Determine the [x, y] coordinate at the center of the cell enclosing the given text.  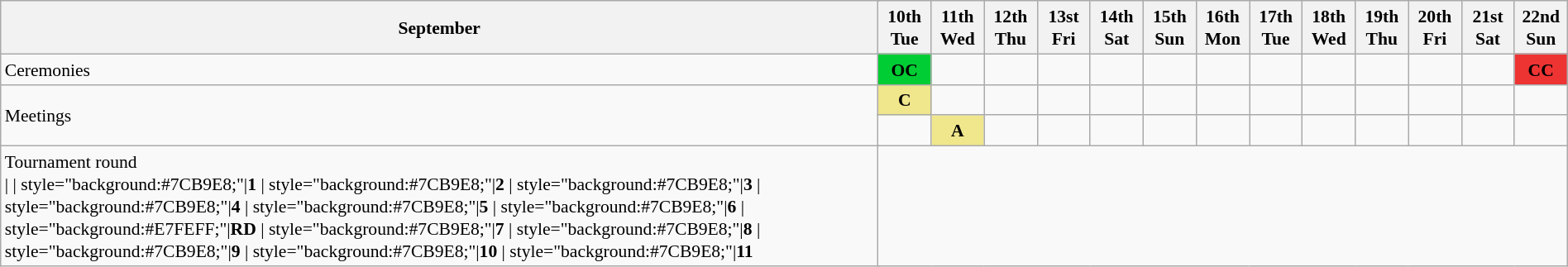
September [440, 27]
19thThu [1382, 27]
Ceremonies [440, 69]
C [905, 99]
18thWed [1329, 27]
14thSat [1116, 27]
OC [905, 69]
17thTue [1275, 27]
12thThu [1011, 27]
Meetings [440, 115]
13stFri [1064, 27]
A [958, 131]
11thWed [958, 27]
21stSat [1488, 27]
16thMon [1222, 27]
15thSun [1169, 27]
10thTue [905, 27]
22ndSun [1541, 27]
CC [1541, 69]
20thFri [1435, 27]
